Identify which cell holds the provided text, then report its (x, y) central coordinate. 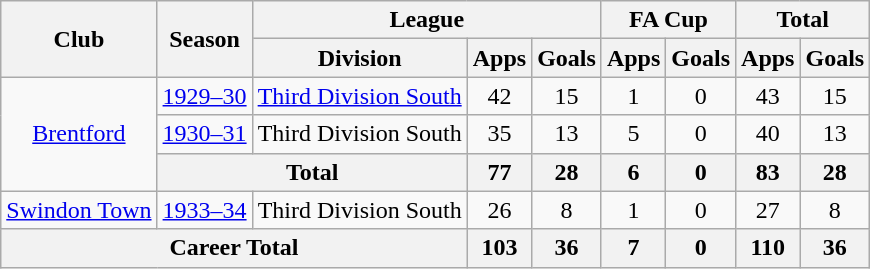
103 (499, 248)
110 (768, 248)
Season (204, 39)
Division (360, 58)
27 (768, 210)
7 (633, 248)
1929–30 (204, 96)
Brentford (79, 134)
League (426, 20)
FA Cup (668, 20)
Career Total (234, 248)
42 (499, 96)
83 (768, 172)
6 (633, 172)
1930–31 (204, 134)
35 (499, 134)
26 (499, 210)
43 (768, 96)
5 (633, 134)
40 (768, 134)
Club (79, 39)
77 (499, 172)
Swindon Town (79, 210)
1933–34 (204, 210)
